Output the (X, Y) coordinate of the center of the cell containing the given text.  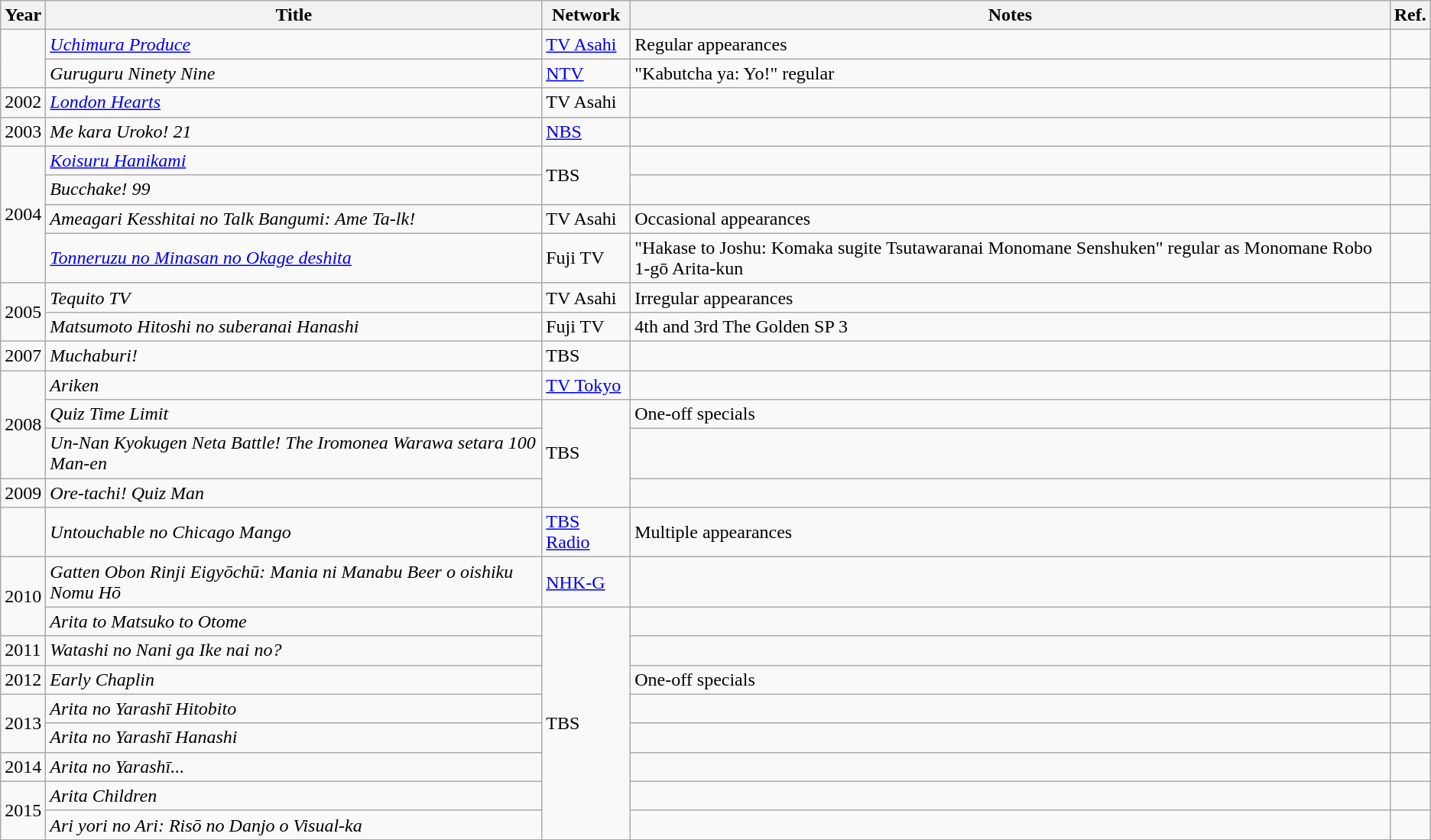
Arita Children (294, 796)
TV Tokyo (586, 384)
TBS Radio (586, 532)
Tonneruzu no Minasan no Okage deshita (294, 258)
2011 (23, 650)
Koisuru Hanikami (294, 161)
Untouchable no Chicago Mango (294, 532)
Arita no Yarashī Hitobito (294, 709)
Watashi no Nani ga Ike nai no? (294, 650)
Matsumoto Hitoshi no suberanai Hanashi (294, 326)
Muchaburi! (294, 355)
Tequito TV (294, 297)
Notes (1011, 15)
Ref. (1410, 15)
Multiple appearances (1011, 532)
Gatten Obon Rinji Eigyōchū: Mania ni Manabu Beer o oishiku Nomu Hō (294, 582)
Year (23, 15)
Ore-tachi! Quiz Man (294, 493)
2003 (23, 131)
NTV (586, 73)
Uchimura Produce (294, 44)
2015 (23, 810)
2007 (23, 355)
Quiz Time Limit (294, 414)
2002 (23, 102)
Bucchake! 99 (294, 190)
Irregular appearances (1011, 297)
Occasional appearances (1011, 219)
2005 (23, 312)
Ari yori no Ari: Risō no Danjo o Visual-ka (294, 825)
Arita no Yarashī Hanashi (294, 738)
Early Chaplin (294, 679)
Regular appearances (1011, 44)
NBS (586, 131)
Guruguru Ninety Nine (294, 73)
Un-Nan Kyokugen Neta Battle! The Iromonea Warawa setara 100 Man-en (294, 454)
2004 (23, 214)
2008 (23, 423)
Network (586, 15)
London Hearts (294, 102)
Title (294, 15)
"Hakase to Joshu: Komaka sugite Tsutawaranai Monomane Senshuken" regular as Monomane Robo 1-gō Arita-kun (1011, 258)
2009 (23, 493)
4th and 3rd The Golden SP 3 (1011, 326)
"Kabutcha ya: Yo!" regular (1011, 73)
2014 (23, 767)
Arita no Yarashī... (294, 767)
NHK-G (586, 582)
Arita to Matsuko to Otome (294, 621)
2010 (23, 596)
2012 (23, 679)
2013 (23, 723)
Ariken (294, 384)
Ameagari Kesshitai no Talk Bangumi: Ame Ta-lk! (294, 219)
Me kara Uroko! 21 (294, 131)
